For the text-containing cell, return its midpoint in [X, Y] coordinate format. 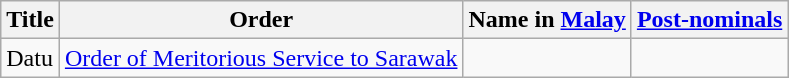
Post-nominals [709, 20]
Title [30, 20]
Name in Malay [547, 20]
Datu [30, 58]
Order [261, 20]
Order of Meritorious Service to Sarawak [261, 58]
